Determine the (X, Y) coordinate at the center of the cell enclosing the given text.  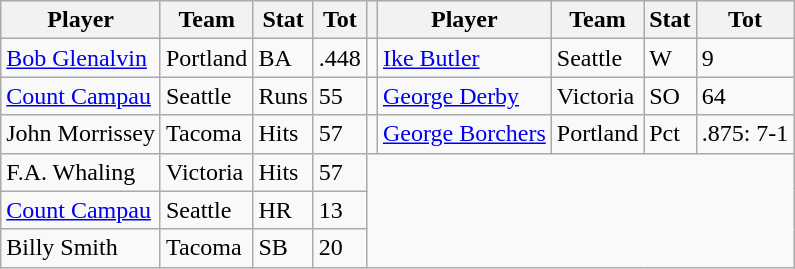
.448 (340, 58)
F.A. Whaling (81, 172)
Bob Glenalvin (81, 58)
Billy Smith (81, 248)
W (670, 58)
Runs (283, 96)
SO (670, 96)
9 (745, 58)
Ike Butler (464, 58)
George Borchers (464, 134)
64 (745, 96)
John Morrissey (81, 134)
BA (283, 58)
.875: 7-1 (745, 134)
George Derby (464, 96)
20 (340, 248)
55 (340, 96)
SB (283, 248)
HR (283, 210)
13 (340, 210)
Pct (670, 134)
